Extract the [X, Y] coordinate from the center of the cell holding the provided text.  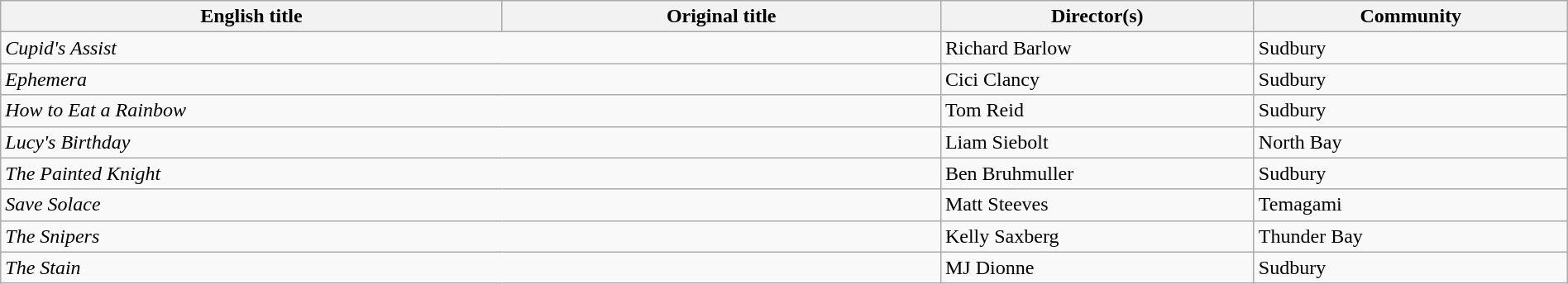
Matt Steeves [1097, 205]
Cupid's Assist [471, 48]
North Bay [1411, 142]
English title [251, 17]
Liam Siebolt [1097, 142]
Richard Barlow [1097, 48]
Lucy's Birthday [471, 142]
Temagami [1411, 205]
Cici Clancy [1097, 79]
The Stain [471, 267]
How to Eat a Rainbow [471, 111]
Thunder Bay [1411, 236]
Community [1411, 17]
The Painted Knight [471, 173]
Original title [721, 17]
MJ Dionne [1097, 267]
Ben Bruhmuller [1097, 173]
Kelly Saxberg [1097, 236]
Tom Reid [1097, 111]
Director(s) [1097, 17]
Ephemera [471, 79]
Save Solace [471, 205]
The Snipers [471, 236]
